Determine the (X, Y) coordinate at the center of the cell enclosing the given text.  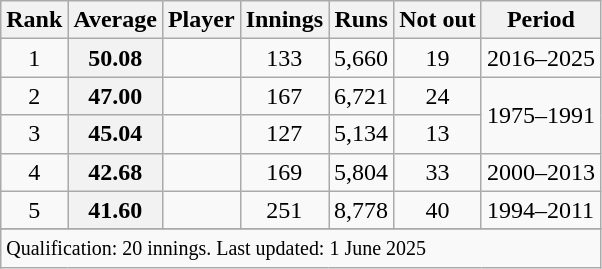
45.04 (116, 134)
4 (34, 172)
1994–2011 (540, 210)
6,721 (362, 96)
Qualification: 20 innings. Last updated: 1 June 2025 (301, 248)
2016–2025 (540, 58)
Innings (284, 20)
5,660 (362, 58)
24 (438, 96)
Average (116, 20)
3 (34, 134)
133 (284, 58)
2 (34, 96)
167 (284, 96)
42.68 (116, 172)
40 (438, 210)
47.00 (116, 96)
5,134 (362, 134)
19 (438, 58)
1 (34, 58)
41.60 (116, 210)
169 (284, 172)
127 (284, 134)
Not out (438, 20)
251 (284, 210)
50.08 (116, 58)
Rank (34, 20)
Player (201, 20)
1975–1991 (540, 115)
Runs (362, 20)
Period (540, 20)
8,778 (362, 210)
13 (438, 134)
5,804 (362, 172)
5 (34, 210)
33 (438, 172)
2000–2013 (540, 172)
